Find where the given text appears and provide that cell's center as (X, Y) coordinate. 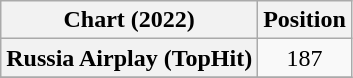
Chart (2022) (130, 20)
Position (305, 20)
Russia Airplay (TopHit) (130, 58)
187 (305, 58)
